Return (X, Y) of the center of cell containing provided text 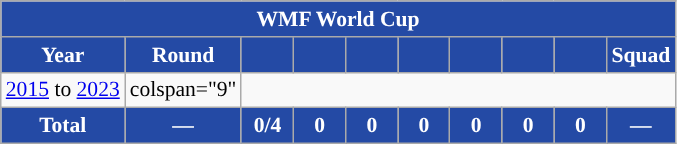
colspan="9" (184, 90)
Year (63, 55)
Round (184, 55)
0/4 (267, 126)
Total (63, 126)
WMF World Cup (338, 19)
2015 to 2023 (63, 90)
Squad (640, 55)
